Capture the cell that displays the provided text and extract its [x, y] central coordinate. 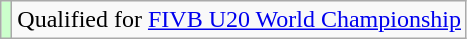
Qualified for FIVB U20 World Championship [240, 20]
